Identify which cell holds the provided text, then report its (X, Y) central coordinate. 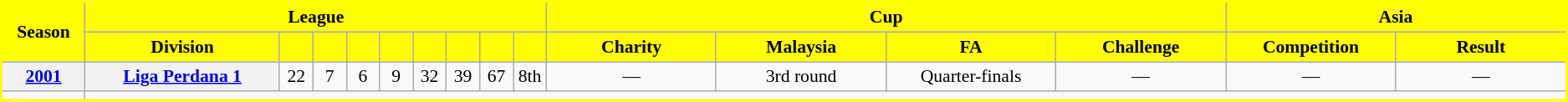
Challenge (1141, 47)
Cup (886, 17)
League (316, 17)
39 (463, 77)
Competition (1311, 47)
Quarter-finals (972, 77)
FA (972, 47)
8th (530, 77)
Liga Perdana 1 (182, 77)
22 (296, 77)
9 (396, 77)
Division (182, 47)
Charity (632, 47)
Result (1481, 47)
3rd round (801, 77)
Malaysia (801, 47)
Asia (1397, 17)
32 (430, 77)
7 (329, 77)
6 (363, 77)
67 (497, 77)
Season (43, 32)
2001 (43, 77)
